Extract the (X, Y) coordinate from the center of the cell holding the provided text.  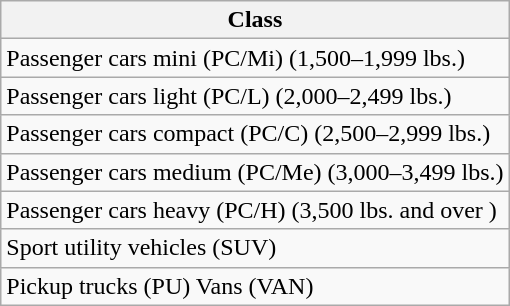
Passenger cars compact (PC/C) (2,500–2,999 lbs.) (255, 134)
Passenger cars medium (PC/Me) (3,000–3,499 lbs.) (255, 172)
Class (255, 20)
Passenger cars light (PC/L) (2,000–2,499 lbs.) (255, 96)
Passenger cars heavy (PC/H) (3,500 lbs. and over ) (255, 210)
Sport utility vehicles (SUV) (255, 248)
Pickup trucks (PU) Vans (VAN) (255, 286)
Passenger cars mini (PC/Mi) (1,500–1,999 lbs.) (255, 58)
